Capture the cell that displays the provided text and extract its (X, Y) central coordinate. 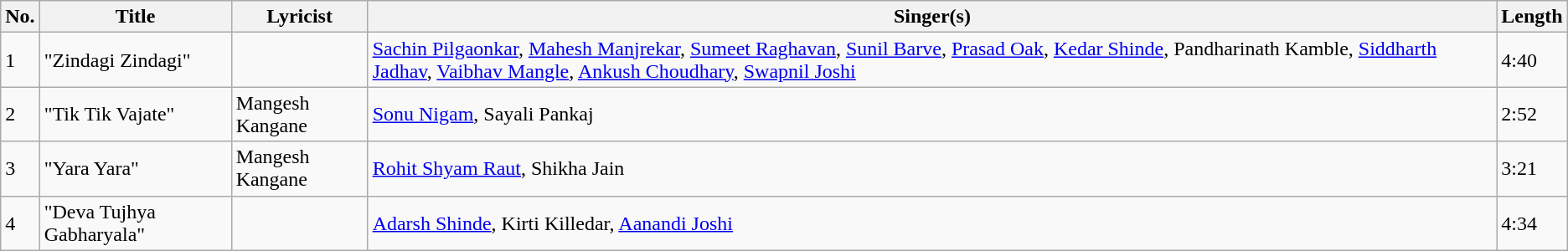
Length (1532, 17)
3 (20, 169)
4 (20, 223)
Singer(s) (932, 17)
Lyricist (300, 17)
"Yara Yara" (136, 169)
"Zindagi Zindagi" (136, 60)
"Deva Tujhya Gabharyala" (136, 223)
2 (20, 114)
Title (136, 17)
4:40 (1532, 60)
Sonu Nigam, Sayali Pankaj (932, 114)
Rohit Shyam Raut, Shikha Jain (932, 169)
2:52 (1532, 114)
Adarsh Shinde, Kirti Killedar, Aanandi Joshi (932, 223)
"Tik Tik Vajate" (136, 114)
No. (20, 17)
1 (20, 60)
4:34 (1532, 223)
3:21 (1532, 169)
